Provide the [X, Y] coordinate of the cell's center where the given text is located.  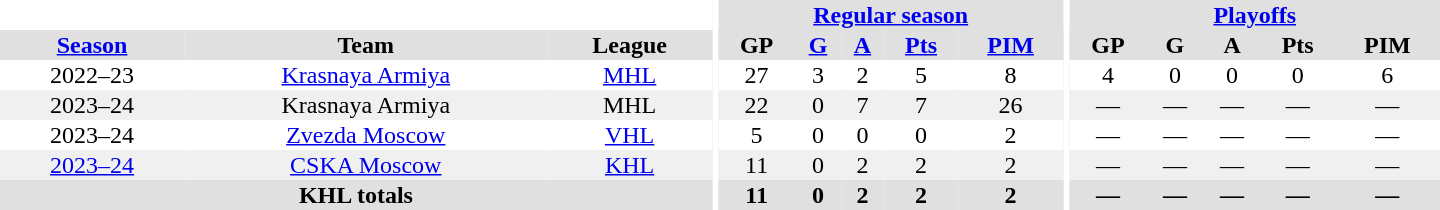
Season [92, 45]
2022–23 [92, 75]
26 [1010, 105]
Zvezda Moscow [366, 135]
Regular season [890, 15]
27 [756, 75]
Playoffs [1255, 15]
8 [1010, 75]
3 [818, 75]
KHL [629, 165]
VHL [629, 135]
CSKA Moscow [366, 165]
6 [1388, 75]
4 [1108, 75]
22 [756, 105]
Team [366, 45]
KHL totals [356, 195]
League [629, 45]
